From the cell containing the given text, extract its center point as [X, Y] coordinate. 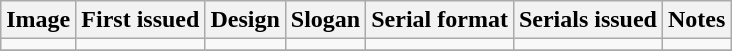
First issued [140, 20]
Slogan [325, 20]
Serials issued [588, 20]
Serial format [440, 20]
Design [245, 20]
Image [38, 20]
Notes [696, 20]
